Capture the cell that displays the provided text and extract its [X, Y] central coordinate. 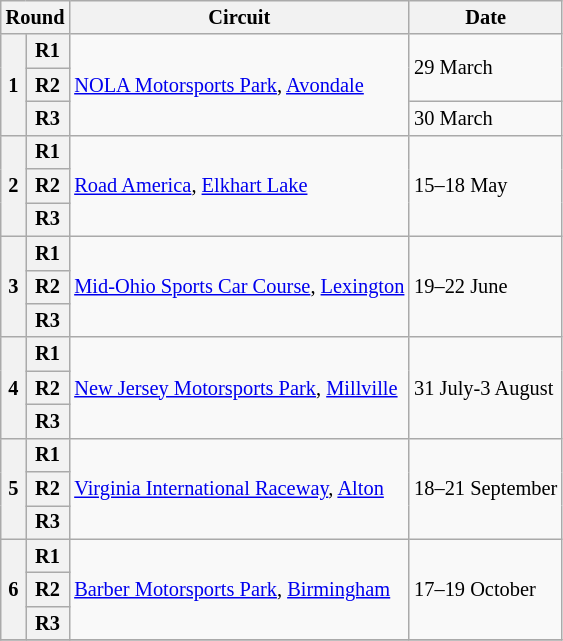
5 [14, 488]
2 [14, 186]
31 July-3 August [486, 388]
NOLA Motorsports Park, Avondale [239, 84]
Mid-Ohio Sports Car Course, Lexington [239, 286]
New Jersey Motorsports Park, Millville [239, 388]
Barber Motorsports Park, Birmingham [239, 590]
4 [14, 388]
6 [14, 590]
Virginia International Raceway, Alton [239, 488]
18–21 September [486, 488]
Date [486, 17]
Road America, Elkhart Lake [239, 186]
29 March [486, 68]
Round [36, 17]
3 [14, 286]
17–19 October [486, 590]
Circuit [239, 17]
15–18 May [486, 186]
19–22 June [486, 286]
30 March [486, 118]
1 [14, 84]
